From the cell containing the given text, extract its center point as (x, y) coordinate. 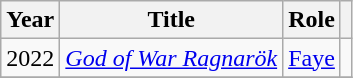
2022 (30, 58)
Title (172, 20)
Year (30, 20)
Faye (312, 58)
Role (312, 20)
God of War Ragnarök (172, 58)
